Extract the [x, y] coordinate from the center of the cell holding the provided text.  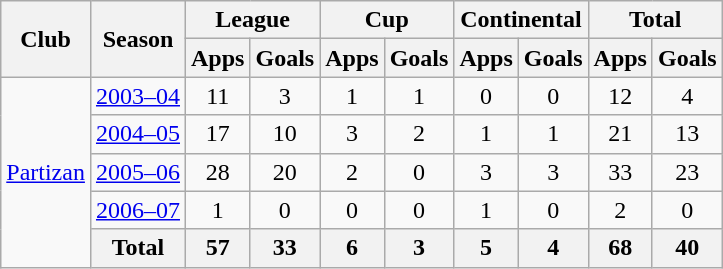
28 [218, 172]
5 [486, 248]
Season [138, 39]
23 [687, 172]
2004–05 [138, 134]
57 [218, 248]
2003–04 [138, 96]
2005–06 [138, 172]
12 [620, 96]
13 [687, 134]
68 [620, 248]
Club [46, 39]
17 [218, 134]
2006–07 [138, 210]
Continental [521, 20]
10 [285, 134]
League [253, 20]
20 [285, 172]
11 [218, 96]
40 [687, 248]
Cup [387, 20]
21 [620, 134]
6 [352, 248]
Partizan [46, 172]
